From the cell containing the given text, extract its center point as (x, y) coordinate. 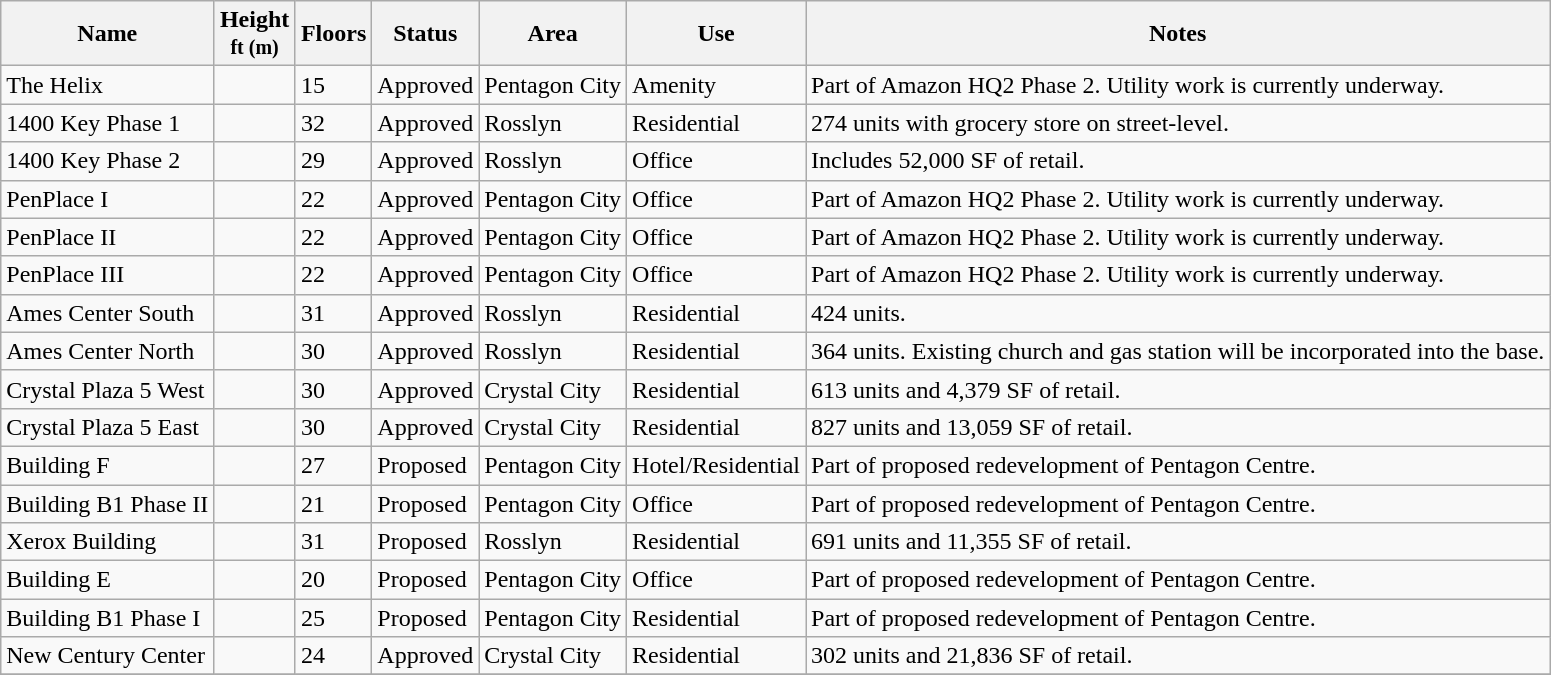
Notes (1178, 34)
Amenity (716, 85)
827 units and 13,059 SF of retail. (1178, 427)
Ames Center South (108, 313)
1400 Key Phase 1 (108, 123)
Hotel/Residential (716, 465)
29 (333, 161)
24 (333, 656)
PenPlace III (108, 275)
Crystal Plaza 5 East (108, 427)
424 units. (1178, 313)
Building B1 Phase II (108, 503)
Floors (333, 34)
Xerox Building (108, 542)
Includes 52,000 SF of retail. (1178, 161)
Name (108, 34)
PenPlace II (108, 237)
Use (716, 34)
21 (333, 503)
364 units. Existing church and gas station will be incorporated into the base. (1178, 351)
1400 Key Phase 2 (108, 161)
Ames Center North (108, 351)
32 (333, 123)
Building E (108, 580)
Building F (108, 465)
302 units and 21,836 SF of retail. (1178, 656)
Building B1 Phase I (108, 618)
Heightft (m) (255, 34)
Status (426, 34)
27 (333, 465)
691 units and 11,355 SF of retail. (1178, 542)
Crystal Plaza 5 West (108, 389)
613 units and 4,379 SF of retail. (1178, 389)
PenPlace I (108, 199)
274 units with grocery store on street-level. (1178, 123)
15 (333, 85)
Area (553, 34)
20 (333, 580)
New Century Center (108, 656)
25 (333, 618)
The Helix (108, 85)
